Determine the [X, Y] coordinate at the center of the cell enclosing the given text.  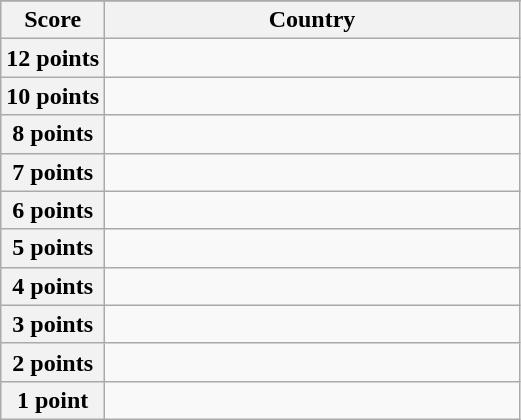
8 points [53, 134]
2 points [53, 362]
3 points [53, 324]
Score [53, 20]
Country [312, 20]
12 points [53, 58]
10 points [53, 96]
4 points [53, 286]
1 point [53, 400]
7 points [53, 172]
6 points [53, 210]
5 points [53, 248]
